Output the [X, Y] coordinate of the center of the cell containing the given text.  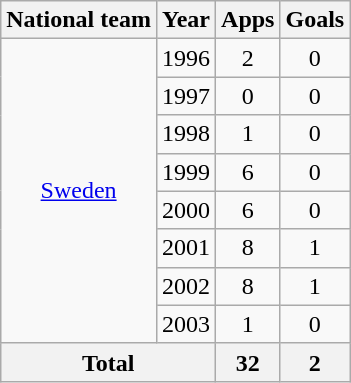
2001 [186, 248]
2000 [186, 210]
2003 [186, 324]
1999 [186, 172]
National team [79, 20]
Total [108, 362]
Apps [248, 20]
Year [186, 20]
2002 [186, 286]
1997 [186, 96]
1998 [186, 134]
Sweden [79, 191]
32 [248, 362]
Goals [315, 20]
1996 [186, 58]
